Provide the [x, y] coordinate of the cell's center where the given text is located.  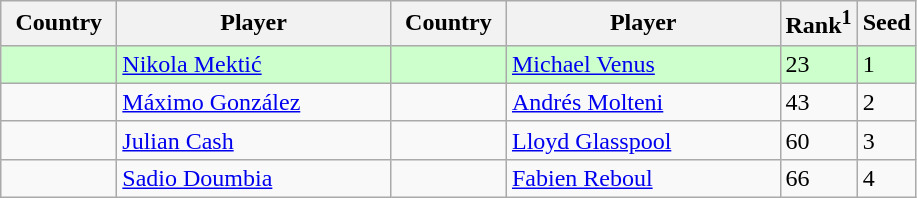
43 [818, 102]
Julian Cash [254, 140]
4 [886, 178]
Seed [886, 24]
Andrés Molteni [643, 102]
Sadio Doumbia [254, 178]
66 [818, 178]
3 [886, 140]
Rank1 [818, 24]
Fabien Reboul [643, 178]
Lloyd Glasspool [643, 140]
Máximo González [254, 102]
1 [886, 64]
Michael Venus [643, 64]
2 [886, 102]
60 [818, 140]
23 [818, 64]
Nikola Mektić [254, 64]
